From the cell containing the given text, extract its center point as (X, Y) coordinate. 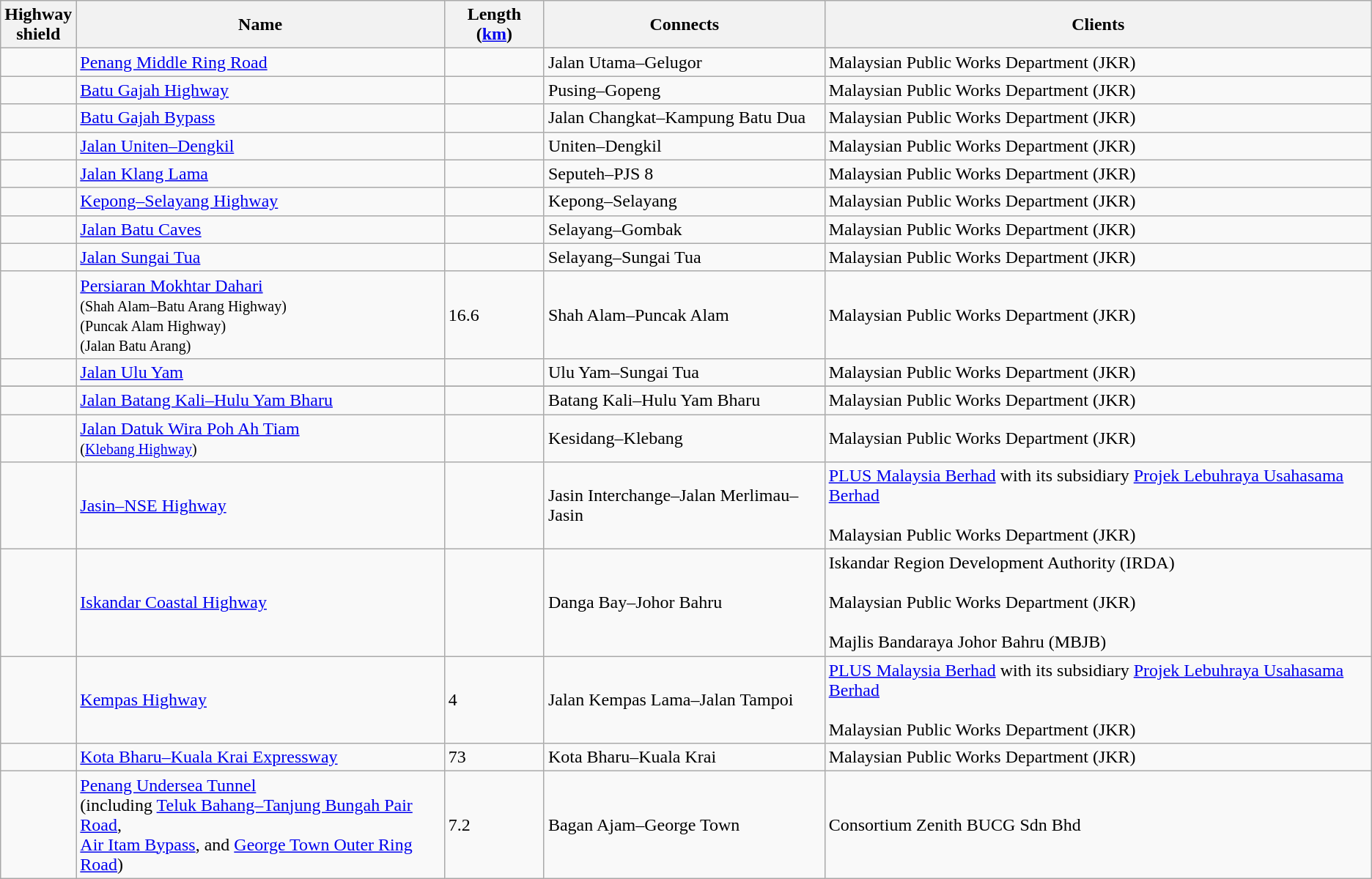
Name (260, 25)
Jasin–NSE Highway (260, 505)
Jalan Kempas Lama–Jalan Tampoi (685, 700)
73 (494, 757)
Jalan Batang Kali–Hulu Yam Bharu (260, 400)
Iskandar Coastal Highway (260, 603)
Shah Alam–Puncak Alam (685, 315)
Jalan Datuk Wira Poh Ah Tiam(Klebang Highway) (260, 438)
Jalan Utama–Gelugor (685, 62)
Kota Bharu–Kuala Krai Expressway (260, 757)
Pusing–Gopeng (685, 90)
Danga Bay–Johor Bahru (685, 603)
Selayang–Sungai Tua (685, 257)
Persiaran Mokhtar Dahari(Shah Alam–Batu Arang Highway)(Puncak Alam Highway)(Jalan Batu Arang) (260, 315)
Kesidang–Klebang (685, 438)
Penang Middle Ring Road (260, 62)
Batu Gajah Highway (260, 90)
Kempas Highway (260, 700)
Uniten–Dengkil (685, 146)
Jalan Sungai Tua (260, 257)
Jasin Interchange–Jalan Merlimau–Jasin (685, 505)
Highwayshield (38, 25)
16.6 (494, 315)
Kepong–Selayang Highway (260, 201)
Batu Gajah Bypass (260, 118)
Iskandar Region Development Authority (IRDA)Malaysian Public Works Department (JKR)Majlis Bandaraya Johor Bahru (MBJB) (1098, 603)
Jalan Klang Lama (260, 174)
Seputeh–PJS 8 (685, 174)
Jalan Changkat–Kampung Batu Dua (685, 118)
Connects (685, 25)
Jalan Batu Caves (260, 229)
Jalan Ulu Yam (260, 372)
Ulu Yam–Sungai Tua (685, 372)
4 (494, 700)
Length (km) (494, 25)
Bagan Ajam–George Town (685, 825)
Penang Undersea Tunnel(including Teluk Bahang–Tanjung Bungah Pair Road,Air Itam Bypass, and George Town Outer Ring Road) (260, 825)
Jalan Uniten–Dengkil (260, 146)
Consortium Zenith BUCG Sdn Bhd (1098, 825)
Selayang–Gombak (685, 229)
Kota Bharu–Kuala Krai (685, 757)
Batang Kali–Hulu Yam Bharu (685, 400)
Clients (1098, 25)
7.2 (494, 825)
Kepong–Selayang (685, 201)
